Capture the cell that displays the provided text and extract its [X, Y] central coordinate. 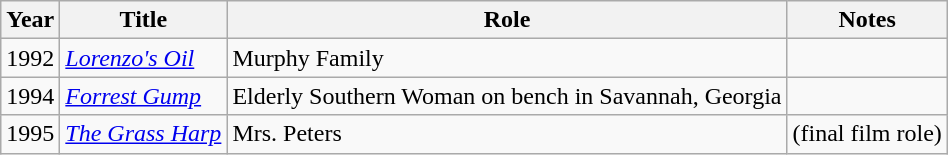
(final film role) [867, 134]
Role [507, 20]
1994 [30, 96]
Lorenzo's Oil [144, 58]
Notes [867, 20]
Title [144, 20]
Year [30, 20]
1992 [30, 58]
Murphy Family [507, 58]
The Grass Harp [144, 134]
Forrest Gump [144, 96]
1995 [30, 134]
Elderly Southern Woman on bench in Savannah, Georgia [507, 96]
Mrs. Peters [507, 134]
